Return (x, y) of the center of cell containing provided text 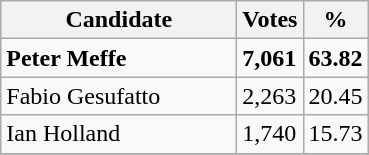
20.45 (336, 96)
Ian Holland (119, 134)
15.73 (336, 134)
Candidate (119, 20)
1,740 (270, 134)
% (336, 20)
63.82 (336, 58)
7,061 (270, 58)
2,263 (270, 96)
Fabio Gesufatto (119, 96)
Peter Meffe (119, 58)
Votes (270, 20)
